Pinpoint the cell where the given text exists, returning its (X, Y) midpoint coordinate. 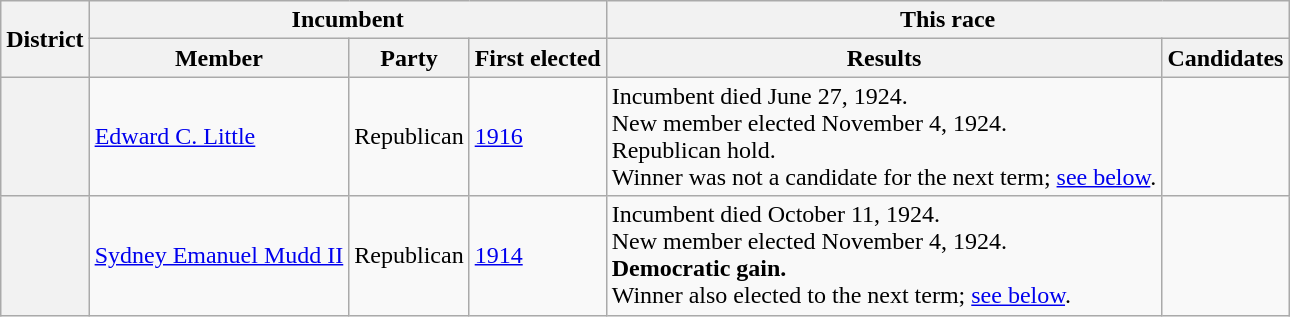
This race (948, 20)
Candidates (1226, 58)
1914 (538, 256)
Incumbent died June 27, 1924.New member elected November 4, 1924.Republican hold.Winner was not a candidate for the next term; see below. (884, 136)
Results (884, 58)
Incumbent (348, 20)
1916 (538, 136)
Incumbent died October 11, 1924.New member elected November 4, 1924.Democratic gain.Winner also elected to the next term; see below. (884, 256)
First elected (538, 58)
Member (219, 58)
Sydney Emanuel Mudd II (219, 256)
District (45, 39)
Party (409, 58)
Edward C. Little (219, 136)
